Locate the cell with the specified text and output its [x, y] center coordinate. 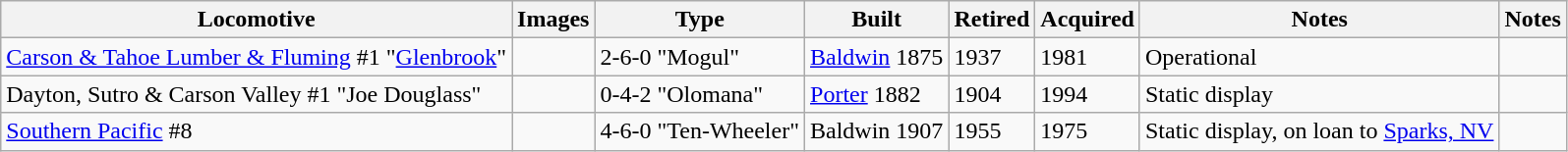
Built [877, 20]
0-4-2 "Olomana" [700, 94]
Baldwin 1907 [877, 131]
1955 [992, 131]
Southern Pacific #8 [257, 131]
1975 [1087, 131]
Static display [1319, 94]
1904 [992, 94]
Retired [992, 20]
Acquired [1087, 20]
Static display, on loan to Sparks, NV [1319, 131]
Carson & Tahoe Lumber & Fluming #1 "Glenbrook" [257, 57]
2-6-0 "Mogul" [700, 57]
Baldwin 1875 [877, 57]
Images [553, 20]
Operational [1319, 57]
1994 [1087, 94]
Locomotive [257, 20]
1937 [992, 57]
Type [700, 20]
4-6-0 "Ten-Wheeler" [700, 131]
1981 [1087, 57]
Porter 1882 [877, 94]
Dayton, Sutro & Carson Valley #1 "Joe Douglass" [257, 94]
